Identify which cell holds the provided text, then report its [x, y] central coordinate. 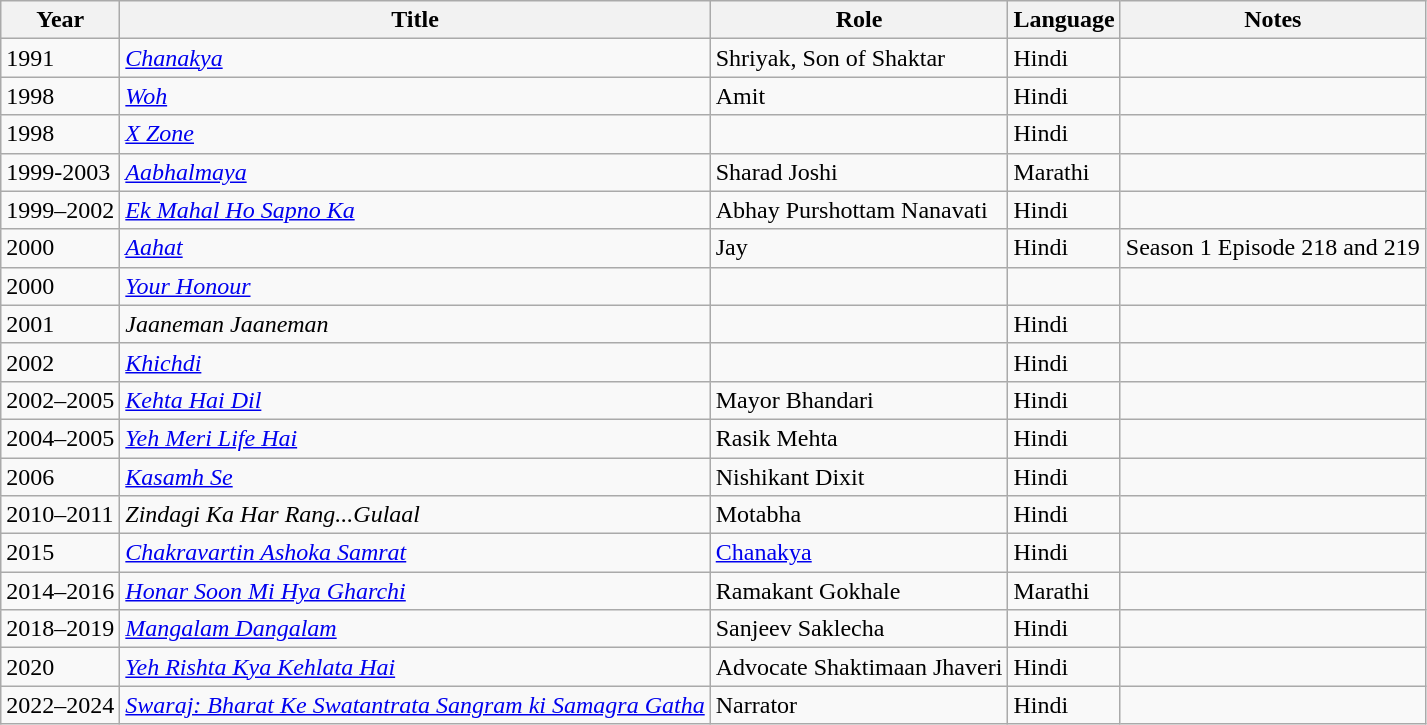
1999-2003 [60, 172]
Advocate Shaktimaan Jhaveri [859, 667]
2010–2011 [60, 515]
Khichdi [415, 362]
Yeh Meri Life Hai [415, 438]
Ramakant Gokhale [859, 591]
Nishikant Dixit [859, 477]
2022–2024 [60, 705]
Mayor Bhandari [859, 400]
2002–2005 [60, 400]
Sanjeev Saklecha [859, 629]
Chakravartin Ashoka Samrat [415, 553]
Honar Soon Mi Hya Gharchi [415, 591]
1991 [60, 58]
2018–2019 [60, 629]
2020 [60, 667]
Kehta Hai Dil [415, 400]
Ek Mahal Ho Sapno Ka [415, 210]
2001 [60, 324]
Notes [1272, 20]
Yeh Rishta Kya Kehlata Hai [415, 667]
Mangalam Dangalam [415, 629]
Narrator [859, 705]
Language [1064, 20]
2015 [60, 553]
Role [859, 20]
Amit [859, 96]
Aabhalmaya [415, 172]
Sharad Joshi [859, 172]
Zindagi Ka Har Rang...Gulaal [415, 515]
Kasamh Se [415, 477]
Aahat [415, 248]
Motabha [859, 515]
2006 [60, 477]
2004–2005 [60, 438]
Your Honour [415, 286]
Season 1 Episode 218 and 219 [1272, 248]
2014–2016 [60, 591]
Jaaneman Jaaneman [415, 324]
2002 [60, 362]
Abhay Purshottam Nanavati [859, 210]
Shriyak, Son of Shaktar [859, 58]
Title [415, 20]
Swaraj: Bharat Ke Swatantrata Sangram ki Samagra Gatha [415, 705]
X Zone [415, 134]
Year [60, 20]
Woh [415, 96]
1999–2002 [60, 210]
Jay [859, 248]
Rasik Mehta [859, 438]
